Pinpoint the cell where the given text exists, returning its [x, y] midpoint coordinate. 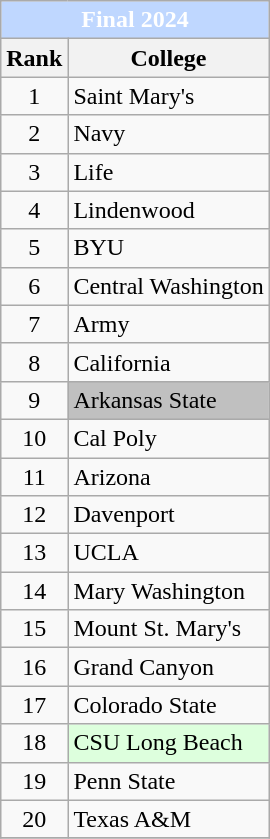
Final 2024 [135, 20]
UCLA [168, 553]
Penn State [168, 781]
2 [34, 134]
College [168, 58]
16 [34, 667]
Army [168, 324]
14 [34, 591]
BYU [168, 248]
Life [168, 172]
8 [34, 362]
11 [34, 477]
6 [34, 286]
Mary Washington [168, 591]
Navy [168, 134]
5 [34, 248]
18 [34, 743]
3 [34, 172]
CSU Long Beach [168, 743]
Saint Mary's [168, 96]
20 [34, 819]
19 [34, 781]
Cal Poly [168, 438]
Arkansas State [168, 400]
13 [34, 553]
Grand Canyon [168, 667]
California [168, 362]
7 [34, 324]
Colorado State [168, 705]
Rank [34, 58]
1 [34, 96]
Lindenwood [168, 210]
15 [34, 629]
Central Washington [168, 286]
12 [34, 515]
Arizona [168, 477]
17 [34, 705]
10 [34, 438]
Texas A&M [168, 819]
4 [34, 210]
9 [34, 400]
Mount St. Mary's [168, 629]
Davenport [168, 515]
